Find where the given text appears and provide that cell's center as [x, y] coordinate. 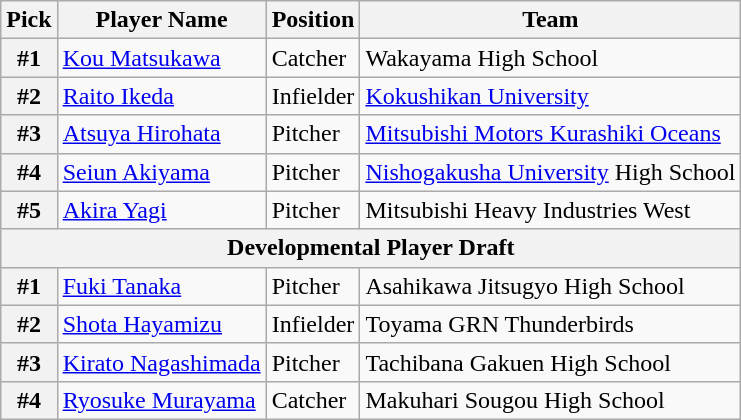
Pick [29, 20]
Shota Hayamizu [162, 324]
Kokushikan University [550, 96]
Tachibana Gakuen High School [550, 362]
Toyama GRN Thunderbirds [550, 324]
Position [313, 20]
Team [550, 20]
Mitsubishi Heavy Industries West [550, 210]
Nishogakusha University High School [550, 172]
Akira Yagi [162, 210]
Makuhari Sougou High School [550, 400]
Atsuya Hirohata [162, 134]
Player Name [162, 20]
Wakayama High School [550, 58]
#5 [29, 210]
Kirato Nagashimada [162, 362]
Ryosuke Murayama [162, 400]
Mitsubishi Motors Kurashiki Oceans [550, 134]
Asahikawa Jitsugyo High School [550, 286]
Seiun Akiyama [162, 172]
Fuki Tanaka [162, 286]
Kou Matsukawa [162, 58]
Developmental Player Draft [371, 248]
Raito Ikeda [162, 96]
